Search for the cell housing the specified text and yield its (X, Y) center coordinate. 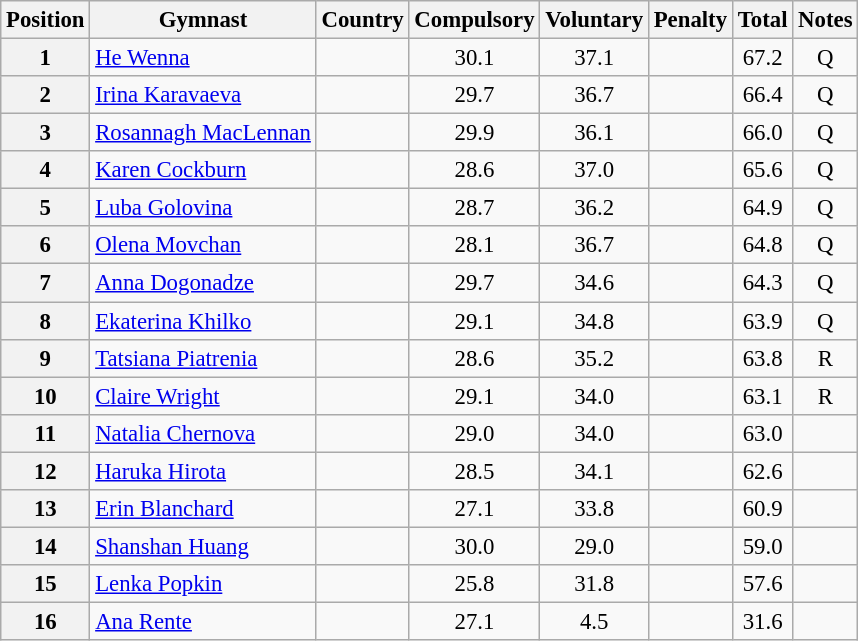
Karen Cockburn (203, 170)
36.2 (594, 208)
31.8 (594, 584)
5 (46, 208)
64.9 (762, 208)
34.1 (594, 471)
37.0 (594, 170)
63.0 (762, 433)
59.0 (762, 546)
8 (46, 321)
28.1 (474, 245)
Penalty (690, 20)
15 (46, 584)
25.8 (474, 584)
Country (362, 20)
Luba Golovina (203, 208)
Ekaterina Khilko (203, 321)
4 (46, 170)
Lenka Popkin (203, 584)
Ana Rente (203, 621)
13 (46, 509)
57.6 (762, 584)
Haruka Hirota (203, 471)
Position (46, 20)
66.4 (762, 95)
16 (46, 621)
Shanshan Huang (203, 546)
Compulsory (474, 20)
Erin Blanchard (203, 509)
60.9 (762, 509)
Gymnast (203, 20)
Rosannagh MacLennan (203, 133)
1 (46, 58)
He Wenna (203, 58)
62.6 (762, 471)
63.1 (762, 396)
11 (46, 433)
14 (46, 546)
65.6 (762, 170)
64.3 (762, 283)
66.0 (762, 133)
12 (46, 471)
10 (46, 396)
Tatsiana Piatrenia (203, 358)
28.5 (474, 471)
37.1 (594, 58)
Natalia Chernova (203, 433)
67.2 (762, 58)
9 (46, 358)
30.1 (474, 58)
Anna Dogonadze (203, 283)
Claire Wright (203, 396)
Irina Karavaeva (203, 95)
35.2 (594, 358)
29.9 (474, 133)
28.7 (474, 208)
64.8 (762, 245)
6 (46, 245)
3 (46, 133)
Voluntary (594, 20)
34.8 (594, 321)
63.9 (762, 321)
4.5 (594, 621)
33.8 (594, 509)
63.8 (762, 358)
30.0 (474, 546)
36.1 (594, 133)
2 (46, 95)
34.6 (594, 283)
Total (762, 20)
Olena Movchan (203, 245)
7 (46, 283)
Notes (826, 20)
31.6 (762, 621)
